From the cell containing the given text, extract its center point as (X, Y) coordinate. 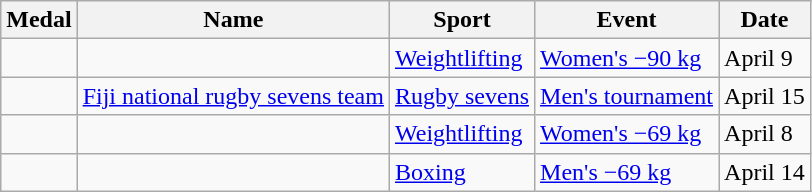
Women's −69 kg (627, 134)
Boxing (462, 172)
Men's tournament (627, 96)
Event (627, 20)
Name (233, 20)
Sport (462, 20)
April 15 (765, 96)
Fiji national rugby sevens team (233, 96)
April 8 (765, 134)
Medal (39, 20)
Men's −69 kg (627, 172)
April 9 (765, 58)
April 14 (765, 172)
Women's −90 kg (627, 58)
Date (765, 20)
Rugby sevens (462, 96)
